Provide the (x, y) coordinate of the cell's center where the given text is located.  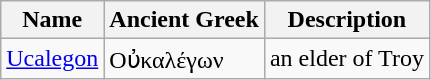
an elder of Troy (346, 59)
Ucalegon (52, 59)
Ancient Greek (184, 20)
Description (346, 20)
Name (52, 20)
Οὐκαλέγων (184, 59)
